Locate the cell with the specified text and output its [x, y] center coordinate. 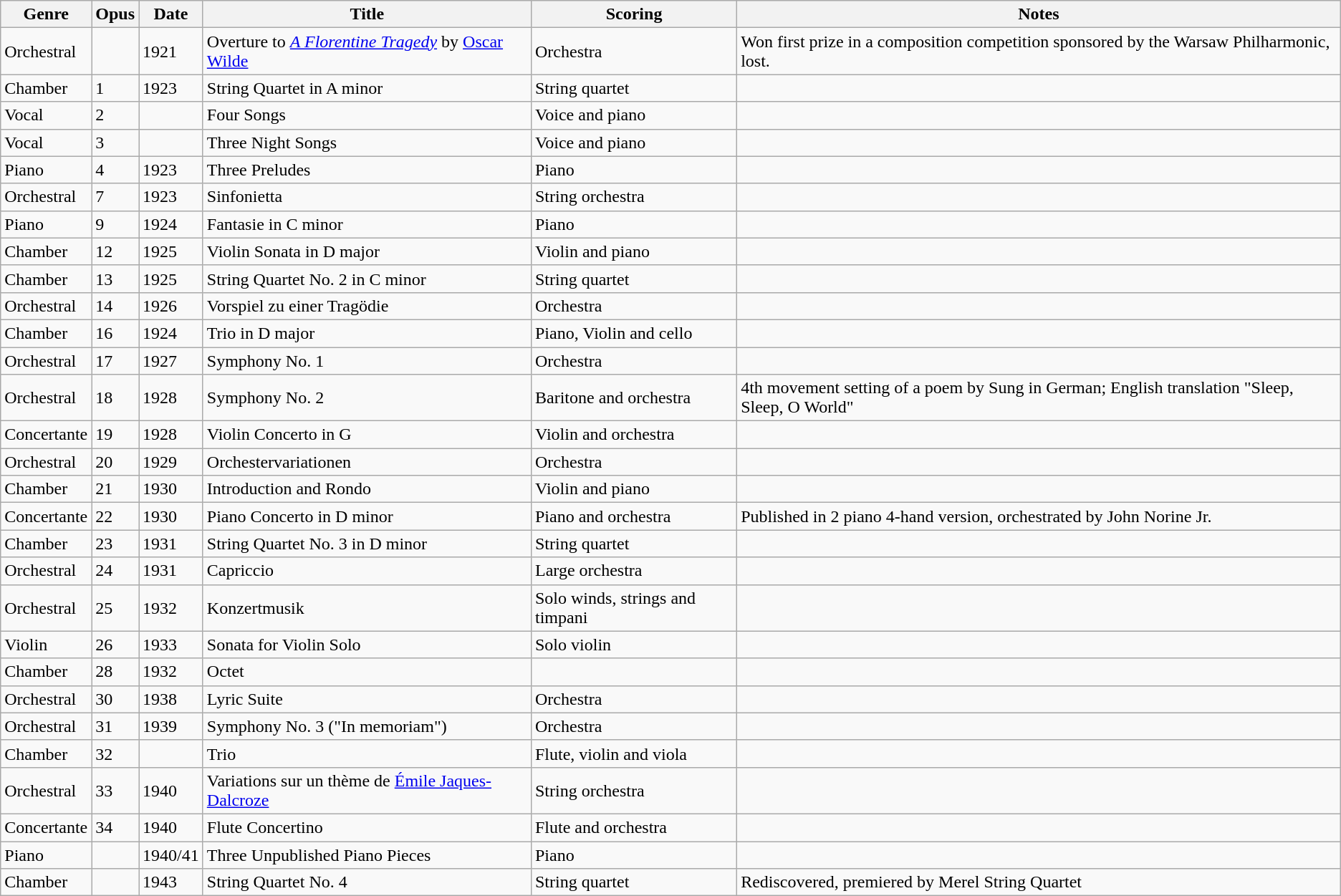
28 [115, 672]
Rediscovered, premiered by Merel String Quartet [1039, 882]
1939 [171, 726]
Genre [46, 14]
7 [115, 197]
30 [115, 699]
31 [115, 726]
Piano Concerto in D minor [367, 516]
3 [115, 143]
Solo winds, strings and timpani [633, 607]
16 [115, 333]
Lyric Suite [367, 699]
19 [115, 435]
Sonata for Violin Solo [367, 645]
20 [115, 462]
1921 [171, 52]
String Quartet No. 3 in D minor [367, 544]
String Quartet in A minor [367, 88]
18 [115, 398]
Baritone and orchestra [633, 398]
Title [367, 14]
12 [115, 251]
14 [115, 306]
Date [171, 14]
Vorspiel zu einer Tragödie [367, 306]
Three Unpublished Piano Pieces [367, 854]
Notes [1039, 14]
Three Night Songs [367, 143]
Trio [367, 753]
1926 [171, 306]
Flute and orchestra [633, 827]
32 [115, 753]
Variations sur un thème de Émile Jaques-Dalcroze [367, 791]
Sinfonietta [367, 197]
Three Preludes [367, 170]
Symphony No. 2 [367, 398]
1929 [171, 462]
Published in 2 piano 4-hand version, orchestrated by John Norine Jr. [1039, 516]
Fantasie in C minor [367, 224]
24 [115, 571]
Octet [367, 672]
22 [115, 516]
Overture to A Florentine Tragedy by Oscar Wilde [367, 52]
Opus [115, 14]
Violin Sonata in D major [367, 251]
1927 [171, 360]
13 [115, 279]
String Quartet No. 2 in C minor [367, 279]
1933 [171, 645]
Piano and orchestra [633, 516]
Trio in D major [367, 333]
Violin Concerto in G [367, 435]
Four Songs [367, 115]
9 [115, 224]
Orchestervariationen [367, 462]
Symphony No. 3 ("In memoriam") [367, 726]
Scoring [633, 14]
Solo violin [633, 645]
17 [115, 360]
21 [115, 489]
1940/41 [171, 854]
Flute, violin and viola [633, 753]
Symphony No. 1 [367, 360]
Capriccio [367, 571]
1943 [171, 882]
Introduction and Rondo [367, 489]
25 [115, 607]
2 [115, 115]
Won first prize in a composition competition sponsored by the Warsaw Philharmonic, lost. [1039, 52]
Piano, Violin and cello [633, 333]
34 [115, 827]
String Quartet No. 4 [367, 882]
Large orchestra [633, 571]
Flute Concertino [367, 827]
1 [115, 88]
Violin [46, 645]
26 [115, 645]
1938 [171, 699]
23 [115, 544]
Konzertmusik [367, 607]
Violin and orchestra [633, 435]
4th movement setting of a poem by Sung in German; English translation "Sleep, Sleep, O World" [1039, 398]
33 [115, 791]
4 [115, 170]
